Find where the given text appears and provide that cell's center as [X, Y] coordinate. 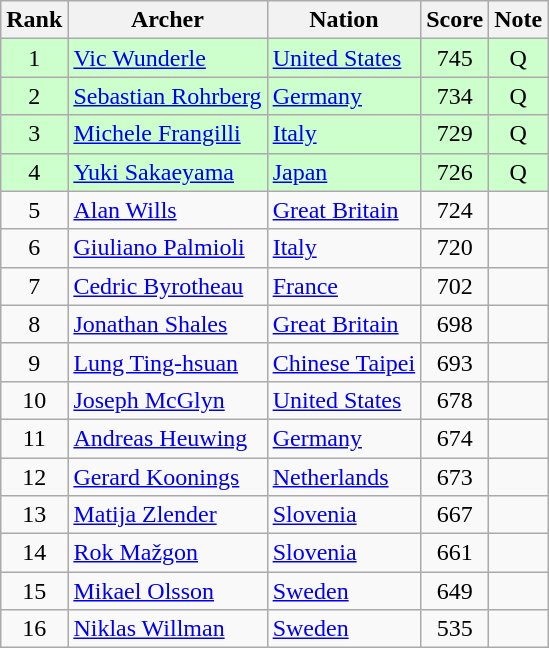
7 [34, 286]
Rok Mažgon [168, 553]
Alan Wills [168, 210]
Gerard Koonings [168, 477]
745 [455, 58]
1 [34, 58]
10 [34, 400]
Mikael Olsson [168, 591]
Netherlands [344, 477]
Chinese Taipei [344, 362]
15 [34, 591]
Michele Frangilli [168, 134]
12 [34, 477]
9 [34, 362]
13 [34, 515]
Nation [344, 20]
Lung Ting-hsuan [168, 362]
535 [455, 629]
667 [455, 515]
734 [455, 96]
649 [455, 591]
14 [34, 553]
Cedric Byrotheau [168, 286]
Joseph McGlyn [168, 400]
Archer [168, 20]
674 [455, 438]
678 [455, 400]
8 [34, 324]
11 [34, 438]
726 [455, 172]
698 [455, 324]
France [344, 286]
Matija Zlender [168, 515]
Note [518, 20]
Vic Wunderle [168, 58]
3 [34, 134]
Giuliano Palmioli [168, 248]
729 [455, 134]
720 [455, 248]
Sebastian Rohrberg [168, 96]
702 [455, 286]
Andreas Heuwing [168, 438]
Niklas Willman [168, 629]
4 [34, 172]
2 [34, 96]
661 [455, 553]
Jonathan Shales [168, 324]
Japan [344, 172]
Rank [34, 20]
5 [34, 210]
6 [34, 248]
Score [455, 20]
673 [455, 477]
724 [455, 210]
Yuki Sakaeyama [168, 172]
693 [455, 362]
16 [34, 629]
